Determine the [X, Y] coordinate at the center of the cell enclosing the given text.  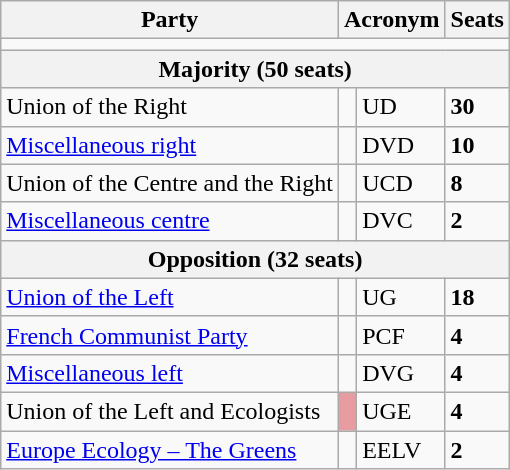
Europe Ecology – The Greens [170, 449]
DVD [401, 145]
UD [401, 107]
Union of the Centre and the Right [170, 183]
Acronym [392, 20]
DVG [401, 373]
30 [477, 107]
French Communist Party [170, 335]
18 [477, 297]
Miscellaneous right [170, 145]
Union of the Left and Ecologists [170, 411]
Party [170, 20]
10 [477, 145]
Miscellaneous left [170, 373]
Union of the Left [170, 297]
Seats [477, 20]
Opposition (32 seats) [256, 259]
UCD [401, 183]
8 [477, 183]
Majority (50 seats) [256, 69]
UG [401, 297]
UGE [401, 411]
DVC [401, 221]
Union of the Right [170, 107]
Miscellaneous centre [170, 221]
PCF [401, 335]
EELV [401, 449]
